Return the [x, y] coordinate for the center point of the cell that contains the specified text.  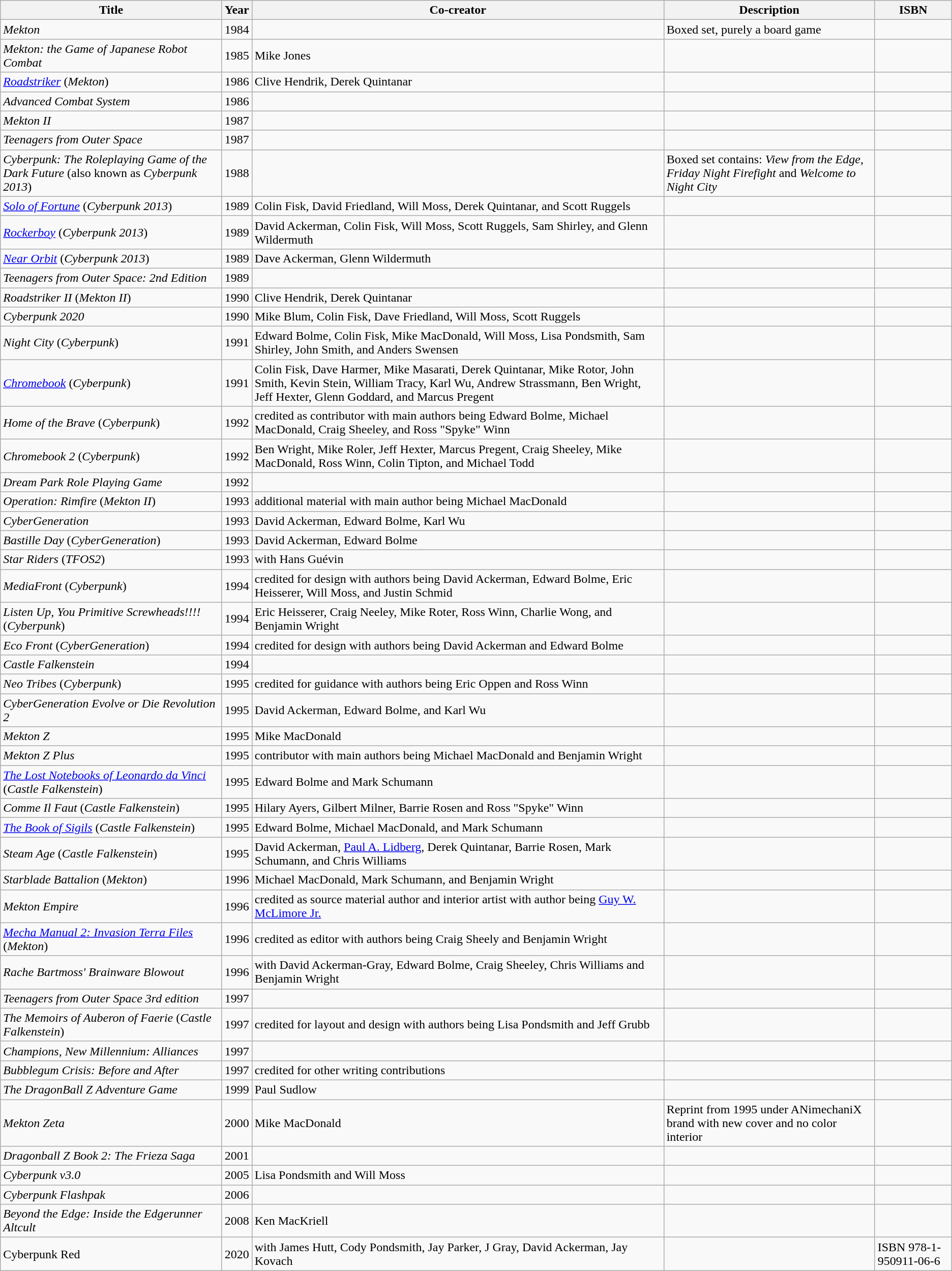
CyberGeneration Evolve or Die Revolution 2 [111, 710]
Dave Ackerman, Glenn Wildermuth [458, 258]
Boxed set, purely a board game [769, 29]
The Memoirs of Auberon of Faerie (Castle Falkenstein) [111, 1024]
Cyberpunk 2020 [111, 317]
Lisa Pondsmith and Will Moss [458, 1175]
MediaFront (Cyberpunk) [111, 586]
Colin Fisk, David Friedland, Will Moss, Derek Quintanar, and Scott Ruggels [458, 206]
David Ackerman, Edward Bolme, Karl Wu [458, 521]
Boxed set contains: View from the Edge, Friday Night Firefight and Welcome to Night City [769, 173]
Mekton II [111, 121]
Cyberpunk: The Roleplaying Game of the Dark Future (also known as Cyberpunk 2013) [111, 173]
Paul Sudlow [458, 1089]
2001 [237, 1156]
Rache Bartmoss' Brainware Blowout [111, 972]
The Lost Notebooks of Leonardo da Vinci (Castle Falkenstein) [111, 782]
Eco Front (CyberGeneration) [111, 645]
Dragonball Z Book 2: The Frieza Saga [111, 1156]
Edward Bolme, Colin Fisk, Mike MacDonald, Will Moss, Lisa Pondsmith, Sam Shirley, John Smith, and Anders Swensen [458, 343]
credited for guidance with authors being Eric Oppen and Ross Winn [458, 684]
Mekton Z [111, 736]
with David Ackerman-Gray, Edward Bolme, Craig Sheeley, Chris Williams and Benjamin Wright [458, 972]
David Ackerman, Colin Fisk, Will Moss, Scott Ruggels, Sam Shirley, and Glenn Wildermuth [458, 232]
Teenagers from Outer Space: 2nd Edition [111, 278]
2000 [237, 1123]
Teenagers from Outer Space 3rd edition [111, 998]
2020 [237, 1254]
Mike Jones [458, 56]
Mekton Z Plus [111, 756]
Near Orbit (Cyberpunk 2013) [111, 258]
Starblade Battalion (Mekton) [111, 880]
The Book of Sigils (Castle Falkenstein) [111, 827]
Co-creator [458, 10]
Bastille Day (CyberGeneration) [111, 540]
Solo of Fortune (Cyberpunk 2013) [111, 206]
ISBN 978-1-950911-06-6 [913, 1254]
credited as source material author and interior artist with author being Guy W. McLimore Jr. [458, 906]
credited for design with authors being David Ackerman and Edward Bolme [458, 645]
credited for other writing contributions [458, 1070]
Roadstriker (Mekton) [111, 82]
Ben Wright, Mike Roler, Jeff Hexter, Marcus Pregent, Craig Sheeley, Mike MacDonald, Ross Winn, Colin Tipton, and Michael Todd [458, 456]
Mike Blum, Colin Fisk, Dave Friedland, Will Moss, Scott Ruggels [458, 317]
Reprint from 1995 under ANimechaniX brand with new cover and no color interior [769, 1123]
Mecha Manual 2: Invasion Terra Files (Mekton) [111, 939]
credited for design with authors being David Ackerman, Edward Bolme, Eric Heisserer, Will Moss, and Justin Schmid [458, 586]
Michael MacDonald, Mark Schumann, and Benjamin Wright [458, 880]
David Ackerman, Edward Bolme [458, 540]
Home of the Brave (Cyberpunk) [111, 423]
1988 [237, 173]
CyberGeneration [111, 521]
1985 [237, 56]
Mekton: the Game of Japanese Robot Combat [111, 56]
Mekton Zeta [111, 1123]
1999 [237, 1089]
Mekton [111, 29]
David Ackerman, Paul A. Lidberg, Derek Quintanar, Barrie Rosen, Mark Schumann, and Chris Williams [458, 853]
Beyond the Edge: Inside the Edgerunner Altcult [111, 1221]
Star Riders (TFOS2) [111, 559]
Chromebook (Cyberpunk) [111, 383]
Castle Falkenstein [111, 664]
Rockerboy (Cyberpunk 2013) [111, 232]
credited as contributor with main authors being Edward Bolme, Michael MacDonald, Craig Sheeley, and Ross "Spyke" Winn [458, 423]
2005 [237, 1175]
Listen Up, You Primitive Screwheads!!!! (Cyberpunk) [111, 618]
1984 [237, 29]
2008 [237, 1221]
Title [111, 10]
Comme Il Faut (Castle Falkenstein) [111, 808]
Edward Bolme and Mark Schumann [458, 782]
Description [769, 10]
with Hans Guévin [458, 559]
Edward Bolme, Michael MacDonald, and Mark Schumann [458, 827]
contributor with main authors being Michael MacDonald and Benjamin Wright [458, 756]
Night City (Cyberpunk) [111, 343]
Ken MacKriell [458, 1221]
credited as editor with authors being Craig Sheely and Benjamin Wright [458, 939]
Steam Age (Castle Falkenstein) [111, 853]
Dream Park Role Playing Game [111, 482]
additional material with main author being Michael MacDonald [458, 501]
The DragonBall Z Adventure Game [111, 1089]
David Ackerman, Edward Bolme, and Karl Wu [458, 710]
Operation: Rimfire (Mekton II) [111, 501]
credited for layout and design with authors being Lisa Pondsmith and Jeff Grubb [458, 1024]
Bubblegum Crisis: Before and After [111, 1070]
2006 [237, 1195]
Eric Heisserer, Craig Neeley, Mike Roter, Ross Winn, Charlie Wong, and Benjamin Wright [458, 618]
Advanced Combat System [111, 101]
Hilary Ayers, Gilbert Milner, Barrie Rosen and Ross "Spyke" Winn [458, 808]
Cyberpunk v3.0 [111, 1175]
Cyberpunk Red [111, 1254]
Chromebook 2 (Cyberpunk) [111, 456]
with James Hutt, Cody Pondsmith, Jay Parker, J Gray, David Ackerman, Jay Kovach [458, 1254]
Teenagers from Outer Space [111, 140]
Year [237, 10]
Roadstriker II (Mekton II) [111, 298]
Neo Tribes (Cyberpunk) [111, 684]
ISBN [913, 10]
Cyberpunk Flashpak [111, 1195]
Champions, New Millennium: Alliances [111, 1051]
Mekton Empire [111, 906]
